Return (x, y) of the center of cell containing provided text 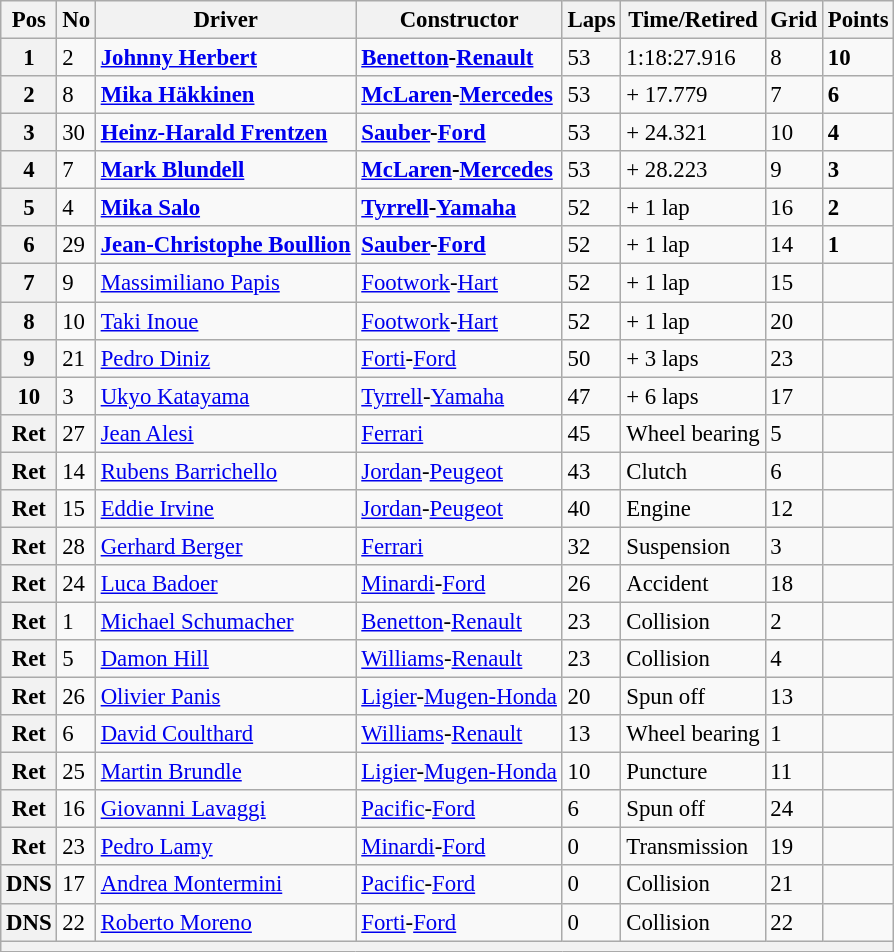
12 (794, 509)
Suspension (693, 546)
Massimiliano Papis (226, 283)
Damon Hill (226, 659)
Time/Retired (693, 20)
+ 28.223 (693, 170)
Clutch (693, 471)
Accident (693, 584)
50 (592, 358)
Heinz-Harald Frentzen (226, 133)
19 (794, 847)
Engine (693, 509)
Laps (592, 20)
43 (592, 471)
Jean-Christophe Boullion (226, 245)
Driver (226, 20)
Gerhard Berger (226, 546)
32 (592, 546)
Transmission (693, 847)
29 (76, 245)
Pedro Diniz (226, 358)
Eddie Irvine (226, 509)
Michael Schumacher (226, 621)
Ukyo Katayama (226, 396)
+ 24.321 (693, 133)
45 (592, 433)
11 (794, 772)
Martin Brundle (226, 772)
Constructor (459, 20)
Jean Alesi (226, 433)
Mika Salo (226, 208)
+ 6 laps (693, 396)
No (76, 20)
David Coulthard (226, 734)
Taki Inoue (226, 321)
Johnny Herbert (226, 58)
28 (76, 546)
Rubens Barrichello (226, 471)
Pos (29, 20)
Grid (794, 20)
Olivier Panis (226, 697)
Roberto Moreno (226, 922)
Mika Häkkinen (226, 95)
Andrea Montermini (226, 885)
30 (76, 133)
25 (76, 772)
+ 3 laps (693, 358)
Puncture (693, 772)
27 (76, 433)
+ 17.779 (693, 95)
Luca Badoer (226, 584)
1:18:27.916 (693, 58)
40 (592, 509)
Points (858, 20)
Pedro Lamy (226, 847)
18 (794, 584)
Mark Blundell (226, 170)
Giovanni Lavaggi (226, 809)
47 (592, 396)
